Identify which cell holds the provided text, then report its [x, y] central coordinate. 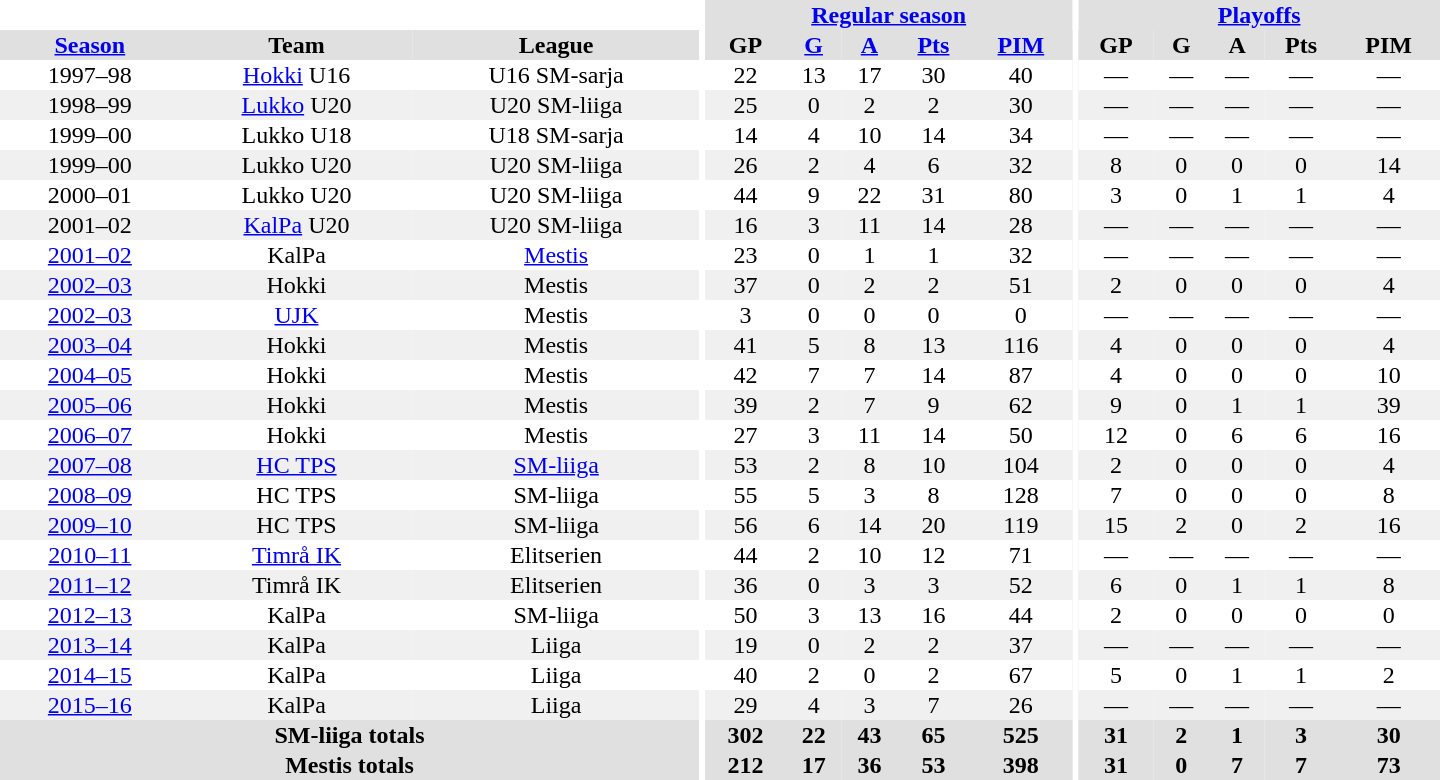
2014–15 [90, 675]
65 [933, 735]
Lukko U18 [296, 135]
1997–98 [90, 75]
73 [1388, 765]
2004–05 [90, 375]
42 [746, 375]
2006–07 [90, 435]
League [556, 45]
20 [933, 525]
128 [1022, 495]
28 [1022, 225]
15 [1116, 525]
398 [1022, 765]
119 [1022, 525]
Season [90, 45]
27 [746, 435]
2010–11 [90, 555]
104 [1022, 465]
2000–01 [90, 195]
U18 SM-sarja [556, 135]
62 [1022, 405]
116 [1022, 345]
2009–10 [90, 525]
525 [1022, 735]
KalPa U20 [296, 225]
Regular season [888, 15]
55 [746, 495]
Hokki U16 [296, 75]
2003–04 [90, 345]
56 [746, 525]
Mestis totals [350, 765]
19 [746, 645]
UJK [296, 315]
71 [1022, 555]
2013–14 [90, 645]
2012–13 [90, 615]
25 [746, 105]
43 [870, 735]
34 [1022, 135]
80 [1022, 195]
2005–06 [90, 405]
2015–16 [90, 705]
52 [1022, 585]
41 [746, 345]
2008–09 [90, 495]
2011–12 [90, 585]
212 [746, 765]
2007–08 [90, 465]
U16 SM-sarja [556, 75]
Playoffs [1259, 15]
1998–99 [90, 105]
Team [296, 45]
29 [746, 705]
51 [1022, 285]
87 [1022, 375]
67 [1022, 675]
23 [746, 255]
SM-liiga totals [350, 735]
302 [746, 735]
